Extract the (X, Y) coordinate from the center of the cell holding the provided text.  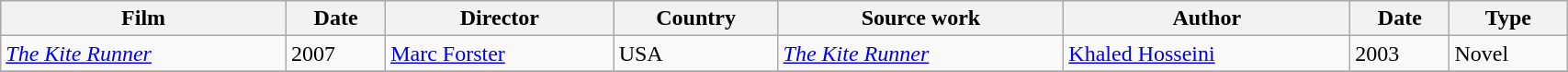
2003 (1400, 54)
Khaled Hosseini (1207, 54)
USA (696, 54)
Marc Forster (500, 54)
Author (1207, 18)
Director (500, 18)
2007 (335, 54)
Novel (1508, 54)
Type (1508, 18)
Country (696, 18)
Source work (920, 18)
Film (143, 18)
